Identify which cell holds the provided text, then report its [x, y] central coordinate. 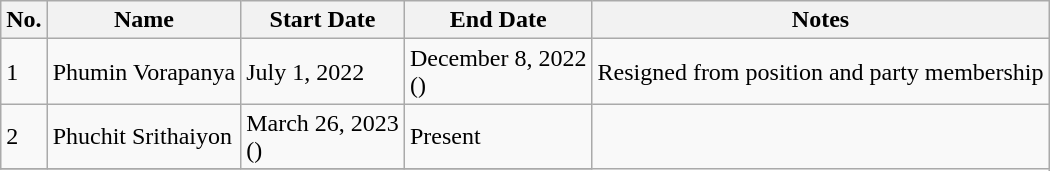
End Date [498, 20]
2 [24, 136]
Present [498, 136]
1 [24, 72]
Name [144, 20]
March 26, 2023() [323, 136]
Notes [820, 20]
July 1, 2022 [323, 72]
Resigned from position and party membership [820, 72]
No. [24, 20]
Phumin Vorapanya [144, 72]
Start Date [323, 20]
December 8, 2022() [498, 72]
Phuchit Srithaiyon [144, 136]
